Search for the cell housing the specified text and yield its [X, Y] center coordinate. 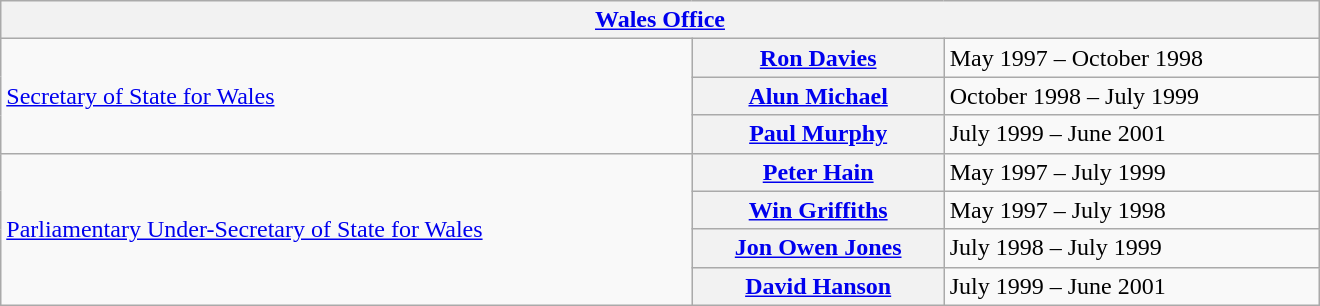
May 1997 – October 1998 [1132, 58]
Secretary of State for Wales [346, 96]
October 1998 – July 1999 [1132, 96]
Parliamentary Under-Secretary of State for Wales [346, 229]
July 1998 – July 1999 [1132, 248]
Paul Murphy [818, 134]
Ron Davies [818, 58]
Peter Hain [818, 172]
Wales Office [660, 20]
David Hanson [818, 286]
May 1997 – July 1998 [1132, 210]
Win Griffiths [818, 210]
May 1997 – July 1999 [1132, 172]
Jon Owen Jones [818, 248]
Alun Michael [818, 96]
